Pinpoint the cell where the given text exists, returning its (X, Y) midpoint coordinate. 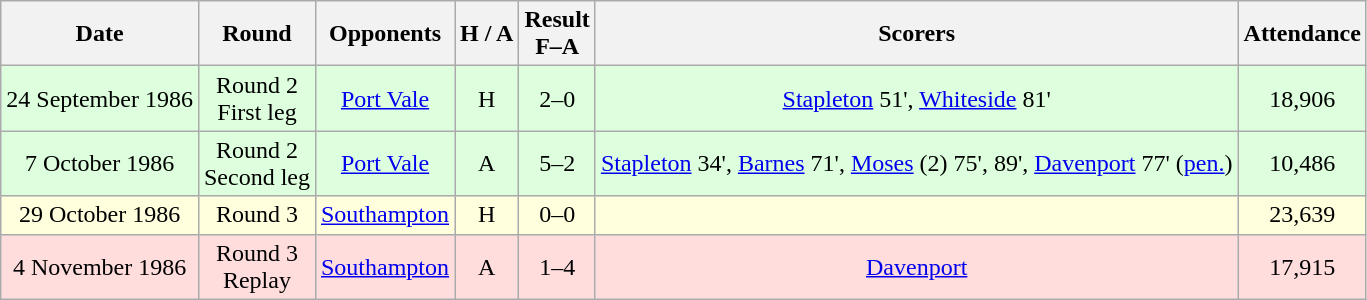
5–2 (557, 164)
Round (256, 34)
24 September 1986 (100, 98)
Stapleton 34', Barnes 71', Moses (2) 75', 89', Davenport 77' (pen.) (916, 164)
Date (100, 34)
ResultF–A (557, 34)
Stapleton 51', Whiteside 81' (916, 98)
10,486 (1302, 164)
23,639 (1302, 215)
29 October 1986 (100, 215)
Round 3 (256, 215)
0–0 (557, 215)
Attendance (1302, 34)
4 November 1986 (100, 266)
Round 2Second leg (256, 164)
Round 3Replay (256, 266)
2–0 (557, 98)
Scorers (916, 34)
H / A (487, 34)
18,906 (1302, 98)
Davenport (916, 266)
7 October 1986 (100, 164)
17,915 (1302, 266)
1–4 (557, 266)
Round 2First leg (256, 98)
Opponents (384, 34)
